Search for the cell housing the specified text and yield its (x, y) center coordinate. 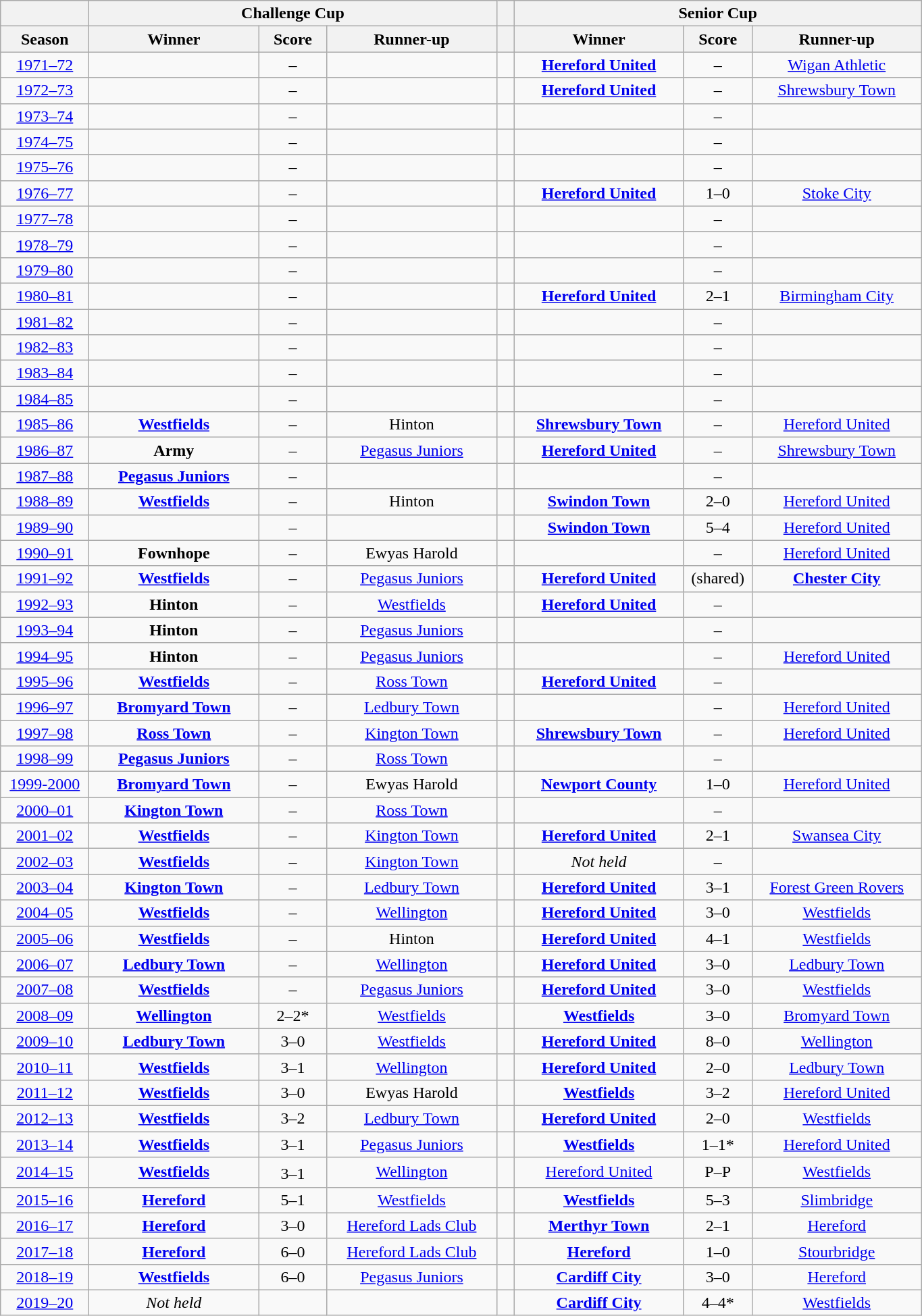
2016–17 (45, 1226)
1972–73 (45, 90)
1985–86 (45, 425)
Slimbridge (836, 1200)
1976–77 (45, 193)
2005–06 (45, 939)
2009–10 (45, 1041)
Forest Green Rovers (836, 887)
2002–03 (45, 862)
1979–80 (45, 270)
1974–75 (45, 142)
1990–91 (45, 553)
5–1 (293, 1200)
5–4 (717, 527)
Newport County (598, 785)
2018–19 (45, 1277)
1998–99 (45, 759)
4–1 (717, 939)
1973–74 (45, 116)
1977–78 (45, 219)
Swansea City (836, 836)
2004–05 (45, 913)
1981–82 (45, 322)
Season (45, 39)
Stoke City (836, 193)
2012–13 (45, 1118)
1997–98 (45, 733)
2013–14 (45, 1144)
2019–20 (45, 1302)
2010–11 (45, 1067)
Chester City (836, 579)
2001–02 (45, 836)
1995–96 (45, 681)
1993–94 (45, 630)
1986–87 (45, 450)
2007–08 (45, 990)
1980–81 (45, 296)
1–1* (717, 1144)
2–2* (293, 1016)
2008–09 (45, 1016)
(shared) (717, 579)
1994–95 (45, 656)
2015–16 (45, 1200)
8–0 (717, 1041)
1983–84 (45, 373)
2017–18 (45, 1251)
1982–83 (45, 348)
P–P (717, 1172)
Army (174, 450)
Challenge Cup (293, 14)
1975–76 (45, 167)
2006–07 (45, 964)
1984–85 (45, 399)
Fownhope (174, 553)
Birmingham City (836, 296)
2003–04 (45, 887)
1988–89 (45, 502)
1999-2000 (45, 785)
2014–15 (45, 1172)
1987–88 (45, 476)
1989–90 (45, 527)
Senior Cup (717, 14)
5–3 (717, 1200)
2000–01 (45, 810)
1992–93 (45, 604)
1996–97 (45, 707)
Merthyr Town (598, 1226)
1971–72 (45, 65)
1978–79 (45, 244)
4–4* (717, 1302)
1991–92 (45, 579)
Stourbridge (836, 1251)
Wigan Athletic (836, 65)
2011–12 (45, 1093)
